Find where the given text appears and provide that cell's center as (x, y) coordinate. 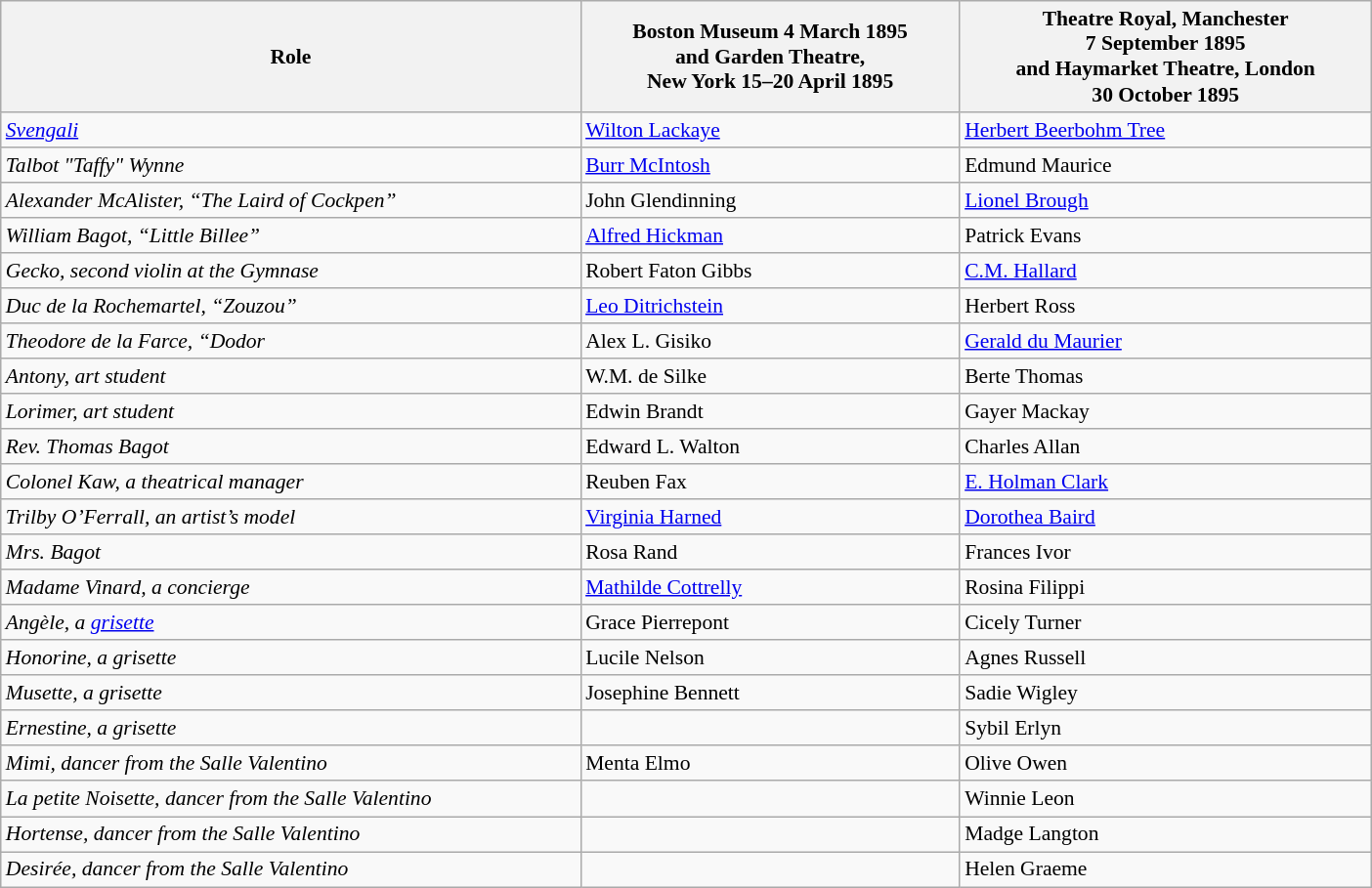
Rosina Filippi (1165, 588)
Madge Langton (1165, 834)
Alexander McAlister, “The Laird of Cockpen” (291, 200)
Theodore de la Farce, “Dodor (291, 341)
Angèle, a grisette (291, 623)
Musette, a grisette (291, 694)
Madame Vinard, a concierge (291, 588)
Boston Museum 4 March 1895and Garden Theatre,New York 15–20 April 1895 (770, 57)
Sybil Erlyn (1165, 729)
Colonel Kaw, a theatrical manager (291, 482)
Herbert Beerbohm Tree (1165, 130)
Agnes Russell (1165, 658)
Role (291, 57)
Robert Faton Gibbs (770, 271)
William Bagot, “Little Billee” (291, 235)
Mimi, dancer from the Salle Valentino (291, 764)
Antony, art student (291, 376)
Alfred Hickman (770, 235)
Mathilde Cottrelly (770, 588)
Honorine, a grisette (291, 658)
Cicely Turner (1165, 623)
Dorothea Baird (1165, 517)
Hortense, dancer from the Salle Valentino (291, 834)
Edmund Maurice (1165, 165)
Grace Pierrepont (770, 623)
Olive Owen (1165, 764)
W.M. de Silke (770, 376)
Menta Elmo (770, 764)
Burr McIntosh (770, 165)
Helen Graeme (1165, 869)
Alex L. Gisiko (770, 341)
John Glendinning (770, 200)
Edward L. Walton (770, 446)
Berte Thomas (1165, 376)
Desirée, dancer from the Salle Valentino (291, 869)
Lionel Brough (1165, 200)
Ernestine, a grisette (291, 729)
Svengali (291, 130)
Frances Ivor (1165, 553)
Gayer Mackay (1165, 411)
Charles Allan (1165, 446)
Patrick Evans (1165, 235)
Wilton Lackaye (770, 130)
Talbot "Taffy" Wynne (291, 165)
Theatre Royal, Manchester7 September 1895 and Haymarket Theatre, London30 October 1895 (1165, 57)
Duc de la Rochemartel, “Zouzou” (291, 306)
Mrs. Bagot (291, 553)
Winnie Leon (1165, 799)
La petite Noisette, dancer from the Salle Valentino (291, 799)
Josephine Bennett (770, 694)
Virginia Harned (770, 517)
Rosa Rand (770, 553)
Trilby O’Ferrall, an artist’s model (291, 517)
C.M. Hallard (1165, 271)
E. Holman Clark (1165, 482)
Herbert Ross (1165, 306)
Gerald du Maurier (1165, 341)
Lorimer, art student (291, 411)
Lucile Nelson (770, 658)
Sadie Wigley (1165, 694)
Leo Ditrichstein (770, 306)
Gecko, second violin at the Gymnase (291, 271)
Rev. Thomas Bagot (291, 446)
Edwin Brandt (770, 411)
Reuben Fax (770, 482)
